Find where the given text appears and provide that cell's center as [x, y] coordinate. 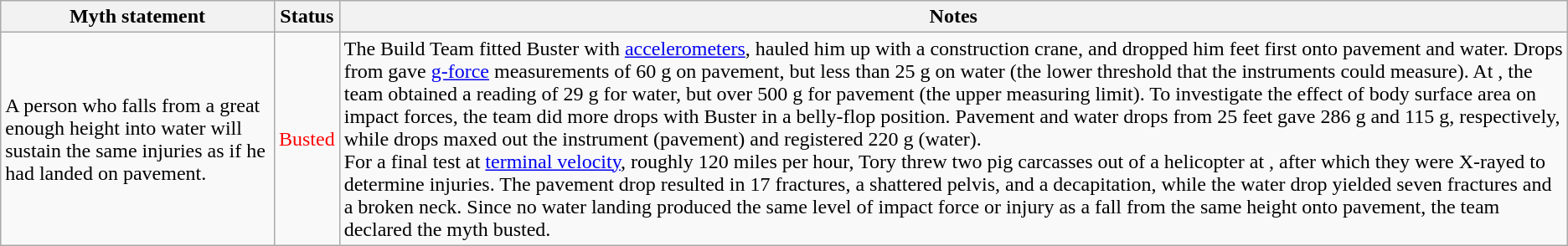
Status [307, 17]
Myth statement [137, 17]
Notes [953, 17]
Busted [307, 139]
A person who falls from a great enough height into water will sustain the same injuries as if he had landed on pavement. [137, 139]
